Provide the [x, y] coordinate of the cell's center where the given text is located.  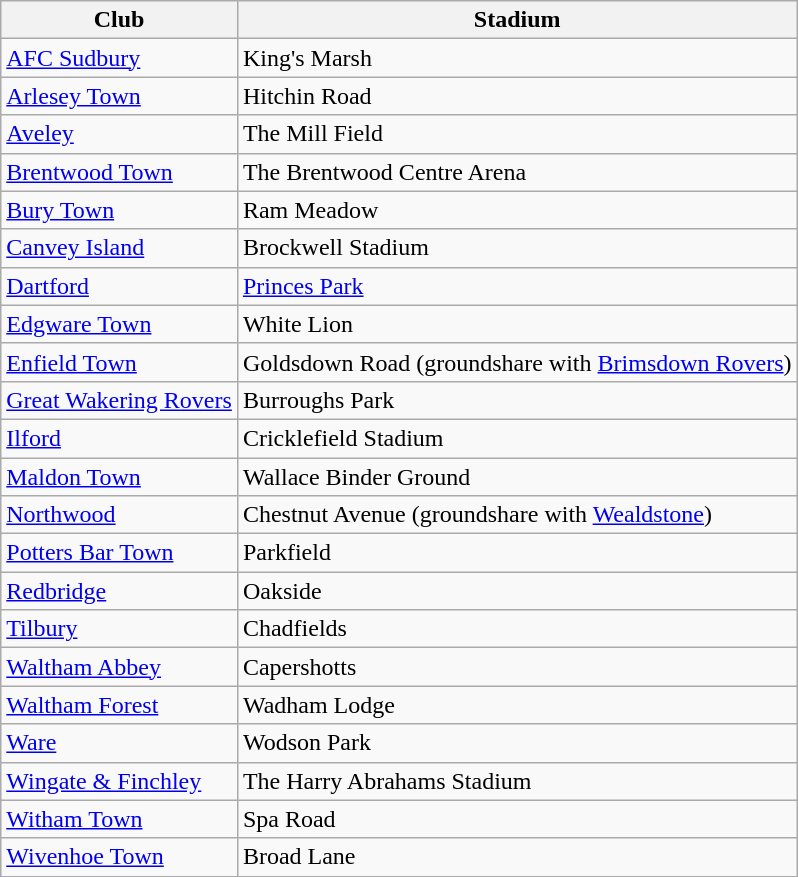
Stadium [517, 20]
Cricklefield Stadium [517, 438]
Chestnut Avenue (groundshare with Wealdstone) [517, 515]
Dartford [120, 286]
White Lion [517, 324]
Tilbury [120, 629]
The Harry Abrahams Stadium [517, 781]
Aveley [120, 134]
Chadfields [517, 629]
Wingate & Finchley [120, 781]
Waltham Abbey [120, 667]
Spa Road [517, 819]
Wadham Lodge [517, 705]
Canvey Island [120, 248]
Witham Town [120, 819]
Wodson Park [517, 743]
The Brentwood Centre Arena [517, 172]
Broad Lane [517, 857]
Club [120, 20]
Burroughs Park [517, 400]
Brentwood Town [120, 172]
Ware [120, 743]
Hitchin Road [517, 96]
Maldon Town [120, 477]
Ilford [120, 438]
Parkfield [517, 553]
Enfield Town [120, 362]
Brockwell Stadium [517, 248]
Great Wakering Rovers [120, 400]
Wallace Binder Ground [517, 477]
Edgware Town [120, 324]
Potters Bar Town [120, 553]
King's Marsh [517, 58]
Ram Meadow [517, 210]
Waltham Forest [120, 705]
Wivenhoe Town [120, 857]
Oakside [517, 591]
Redbridge [120, 591]
Capershotts [517, 667]
Arlesey Town [120, 96]
Northwood [120, 515]
The Mill Field [517, 134]
AFC Sudbury [120, 58]
Princes Park [517, 286]
Bury Town [120, 210]
Goldsdown Road (groundshare with Brimsdown Rovers) [517, 362]
